Determine the (X, Y) coordinate at the center of the cell enclosing the given text.  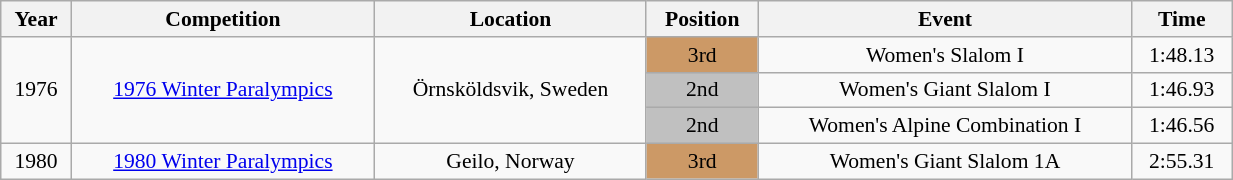
Event (945, 19)
Position (702, 19)
1976 (36, 90)
Women's Alpine Combination I (945, 126)
Örnsköldsvik, Sweden (511, 90)
Location (511, 19)
1980 (36, 162)
1:48.13 (1182, 55)
Women's Giant Slalom I (945, 90)
Women's Slalom I (945, 55)
Geilo, Norway (511, 162)
1:46.56 (1182, 126)
Year (36, 19)
Competition (222, 19)
2:55.31 (1182, 162)
Women's Giant Slalom 1A (945, 162)
1980 Winter Paralympics (222, 162)
Time (1182, 19)
1:46.93 (1182, 90)
1976 Winter Paralympics (222, 90)
